Extract the [x, y] coordinate from the center of the cell holding the provided text.  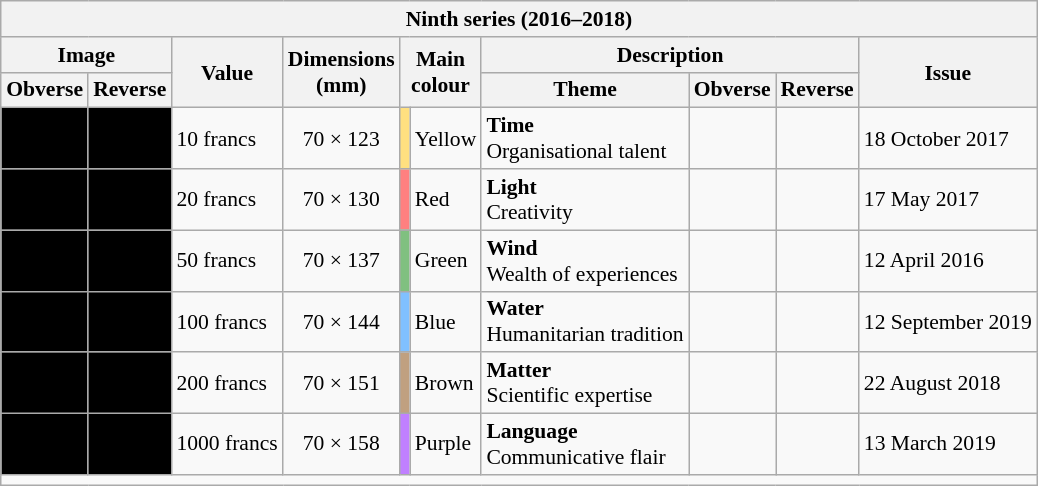
Yellow [446, 138]
20 francs [226, 200]
Brown [446, 382]
Blue [446, 322]
Purple [446, 444]
70 × 130 [342, 200]
Value [226, 72]
50 francs [226, 260]
10 francs [226, 138]
200 francs [226, 382]
100 francs [226, 322]
Issue [948, 72]
Green [446, 260]
13 March 2019 [948, 444]
70 × 137 [342, 260]
Image [86, 54]
WindWealth of experiences [584, 260]
17 May 2017 [948, 200]
WaterHumanitarian tradition [584, 322]
Red [446, 200]
Maincolour [441, 72]
Dimensions(mm) [342, 72]
18 October 2017 [948, 138]
70 × 151 [342, 382]
Description [670, 54]
MatterScientific expertise [584, 382]
LanguageCommunicative flair [584, 444]
70 × 158 [342, 444]
LightCreativity [584, 200]
TimeOrganisational talent [584, 138]
70 × 144 [342, 322]
70 × 123 [342, 138]
12 September 2019 [948, 322]
12 April 2016 [948, 260]
Theme [584, 90]
22 August 2018 [948, 382]
Ninth series (2016–2018) [519, 19]
1000 francs [226, 444]
